Return the (X, Y) coordinate for the center point of the cell that contains the specified text.  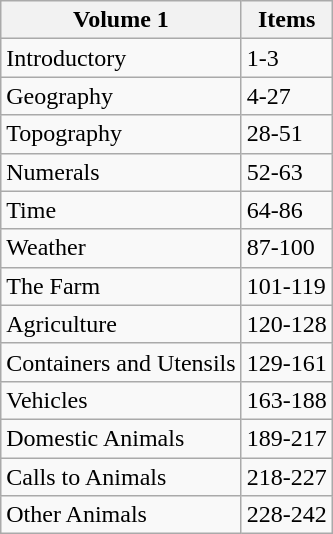
Time (121, 210)
Other Animals (121, 515)
Containers and Utensils (121, 362)
Items (286, 20)
228-242 (286, 515)
Domestic Animals (121, 438)
87-100 (286, 248)
64-86 (286, 210)
The Farm (121, 286)
218-227 (286, 477)
101-119 (286, 286)
4-27 (286, 96)
52-63 (286, 172)
189-217 (286, 438)
Topography (121, 134)
129-161 (286, 362)
Calls to Animals (121, 477)
28-51 (286, 134)
Agriculture (121, 324)
Weather (121, 248)
Numerals (121, 172)
Geography (121, 96)
163-188 (286, 400)
Vehicles (121, 400)
1-3 (286, 58)
120-128 (286, 324)
Volume 1 (121, 20)
Introductory (121, 58)
